From the cell containing the given text, extract its center point as [X, Y] coordinate. 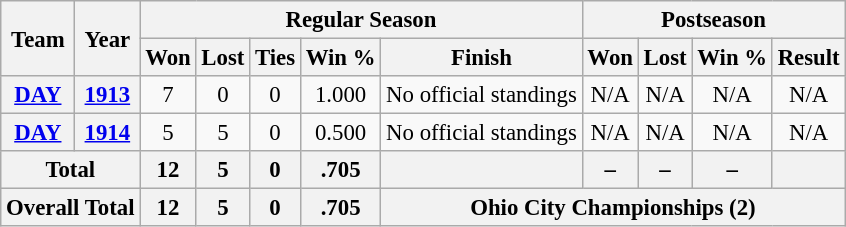
1914 [108, 133]
Finish [482, 58]
Postseason [714, 20]
Regular Season [361, 20]
Overall Total [70, 208]
1.000 [340, 95]
7 [168, 95]
0.500 [340, 133]
Result [808, 58]
1913 [108, 95]
Ohio City Championships (2) [613, 208]
Year [108, 38]
Ties [276, 58]
Total [70, 170]
Team [38, 38]
